Output the [x, y] coordinate of the center of the cell containing the given text.  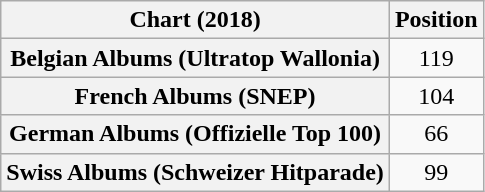
Swiss Albums (Schweizer Hitparade) [196, 172]
German Albums (Offizielle Top 100) [196, 134]
Position [436, 20]
French Albums (SNEP) [196, 96]
Belgian Albums (Ultratop Wallonia) [196, 58]
119 [436, 58]
104 [436, 96]
99 [436, 172]
Chart (2018) [196, 20]
66 [436, 134]
